Provide the [X, Y] coordinate of the cell's center where the given text is located.  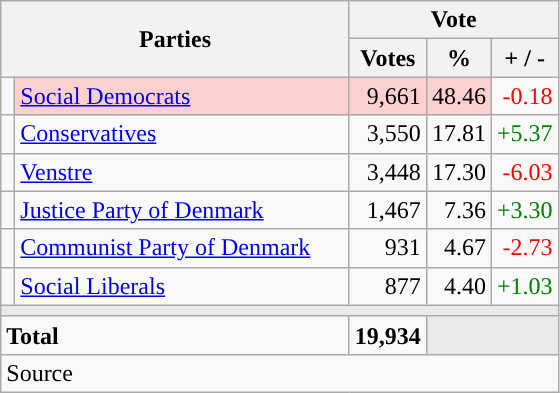
+ / - [524, 58]
48.46 [458, 96]
+1.03 [524, 286]
3,448 [388, 172]
Source [280, 373]
-6.03 [524, 172]
-0.18 [524, 96]
17.30 [458, 172]
+3.30 [524, 210]
Communist Party of Denmark [182, 248]
Social Democrats [182, 96]
-2.73 [524, 248]
877 [388, 286]
Parties [176, 39]
Votes [388, 58]
Justice Party of Denmark [182, 210]
Total [176, 335]
Vote [454, 20]
931 [388, 248]
17.81 [458, 134]
1,467 [388, 210]
Social Liberals [182, 286]
Venstre [182, 172]
4.67 [458, 248]
% [458, 58]
+5.37 [524, 134]
Conservatives [182, 134]
19,934 [388, 335]
7.36 [458, 210]
9,661 [388, 96]
3,550 [388, 134]
4.40 [458, 286]
